Return the [x, y] coordinate for the center point of the cell that contains the specified text.  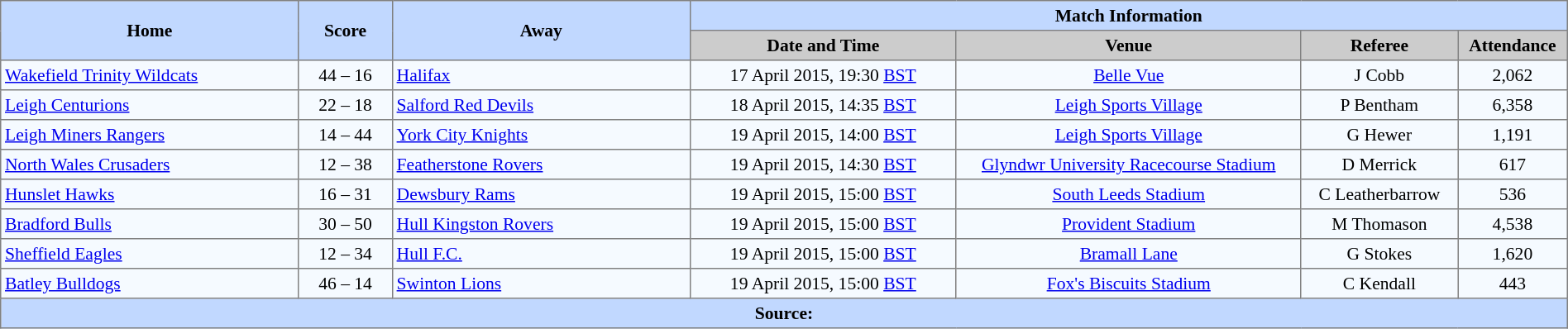
Referee [1379, 45]
North Wales Crusaders [150, 164]
Belle Vue [1128, 75]
17 April 2015, 19:30 BST [823, 75]
C Leatherbarrow [1379, 194]
1,620 [1513, 254]
Away [541, 31]
Dewsbury Rams [541, 194]
Score [346, 31]
Attendance [1513, 45]
1,191 [1513, 135]
16 – 31 [346, 194]
Leigh Centurions [150, 105]
Venue [1128, 45]
536 [1513, 194]
Home [150, 31]
Fox's Biscuits Stadium [1128, 284]
Sheffield Eagles [150, 254]
C Kendall [1379, 284]
12 – 38 [346, 164]
Date and Time [823, 45]
Hull Kingston Rovers [541, 224]
18 April 2015, 14:35 BST [823, 105]
D Merrick [1379, 164]
Swinton Lions [541, 284]
Batley Bulldogs [150, 284]
Provident Stadium [1128, 224]
44 – 16 [346, 75]
South Leeds Stadium [1128, 194]
Halifax [541, 75]
22 – 18 [346, 105]
4,538 [1513, 224]
G Stokes [1379, 254]
46 – 14 [346, 284]
Glyndwr University Racecourse Stadium [1128, 164]
2,062 [1513, 75]
14 – 44 [346, 135]
Bradford Bulls [150, 224]
Wakefield Trinity Wildcats [150, 75]
York City Knights [541, 135]
Hunslet Hawks [150, 194]
Salford Red Devils [541, 105]
6,358 [1513, 105]
G Hewer [1379, 135]
Featherstone Rovers [541, 164]
443 [1513, 284]
P Bentham [1379, 105]
12 – 34 [346, 254]
19 April 2015, 14:00 BST [823, 135]
Source: [784, 313]
30 – 50 [346, 224]
Match Information [1128, 16]
Hull F.C. [541, 254]
J Cobb [1379, 75]
Leigh Miners Rangers [150, 135]
19 April 2015, 14:30 BST [823, 164]
M Thomason [1379, 224]
617 [1513, 164]
Bramall Lane [1128, 254]
